Pinpoint the cell where the given text exists, returning its [X, Y] midpoint coordinate. 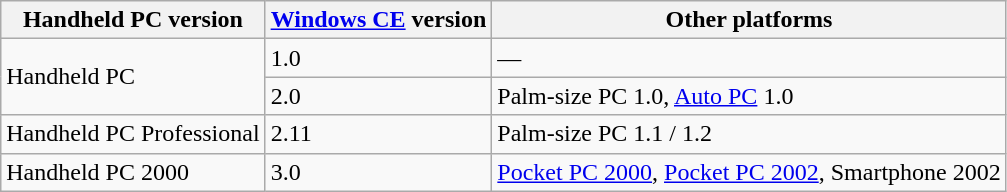
2.11 [378, 134]
Handheld PC [133, 77]
1.0 [378, 58]
— [749, 58]
Other platforms [749, 20]
Handheld PC 2000 [133, 172]
2.0 [378, 96]
Pocket PC 2000, Pocket PC 2002, Smartphone 2002 [749, 172]
Palm-size PC 1.1 / 1.2 [749, 134]
3.0 [378, 172]
Palm-size PC 1.0, Auto PC 1.0 [749, 96]
Windows CE version [378, 20]
Handheld PC version [133, 20]
Handheld PC Professional [133, 134]
